Detect which cell encompasses the target text, then output its [x, y] center coordinate. 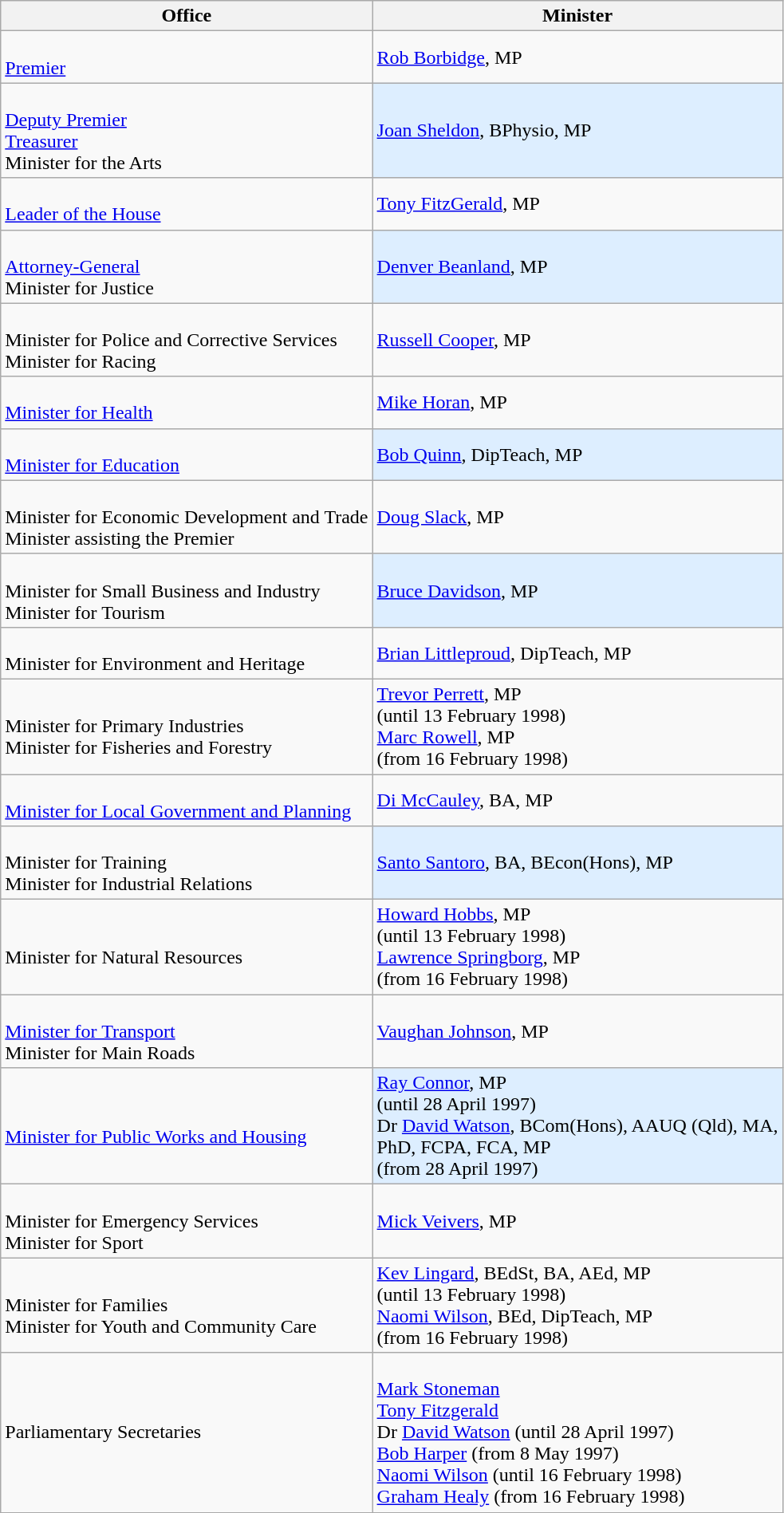
Tony FitzGerald, MP [577, 204]
Rob Borbidge, MP [577, 57]
Joan Sheldon, BPhysio, MP [577, 131]
Brian Littleproud, DipTeach, MP [577, 652]
Kev Lingard, BEdSt, BA, AEd, MP(until 13 February 1998)Naomi Wilson, BEd, DipTeach, MP(from 16 February 1998) [577, 1305]
Minister for Natural Resources [187, 948]
Bruce Davidson, MP [577, 590]
Minister for Small Business and IndustryMinister for Tourism [187, 590]
Minister for Environment and Heritage [187, 652]
Minister [577, 16]
Howard Hobbs, MP(until 13 February 1998)Lawrence Springborg, MP(from 16 February 1998) [577, 948]
Attorney-General Minister for Justice [187, 266]
Parliamentary Secretaries [187, 1432]
Minister for Families Minister for Youth and Community Care [187, 1305]
Minister for Economic Development and TradeMinister assisting the Premier [187, 517]
Vaughan Johnson, MP [577, 1031]
Office [187, 16]
Ray Connor, MP(until 28 April 1997)Dr David Watson, BCom(Hons), AAUQ (Qld), MA,PhD, FCPA, FCA, MP(from 28 April 1997) [577, 1126]
Russell Cooper, MP [577, 340]
Minister for Police and Corrective Services Minister for Racing [187, 340]
Mick Veivers, MP [577, 1221]
Minister for Training Minister for Industrial Relations [187, 863]
Minister for Primary Industries Minister for Fisheries and Forestry [187, 726]
Minister for Health [187, 402]
Minister for Public Works and Housing [187, 1126]
Santo Santoro, BA, BEcon(Hons), MP [577, 863]
Leader of the House [187, 204]
Premier [187, 57]
Minister for Emergency Services Minister for Sport [187, 1221]
Trevor Perrett, MP(until 13 February 1998)Marc Rowell, MP(from 16 February 1998) [577, 726]
Di McCauley, BA, MP [577, 799]
Bob Quinn, DipTeach, MP [577, 455]
Minister for Local Government and Planning [187, 799]
Deputy Premier Treasurer Minister for the Arts [187, 131]
Denver Beanland, MP [577, 266]
Minister for Transport Minister for Main Roads [187, 1031]
Mike Horan, MP [577, 402]
Doug Slack, MP [577, 517]
Minister for Education [187, 455]
